Capture the cell that displays the provided text and extract its [X, Y] central coordinate. 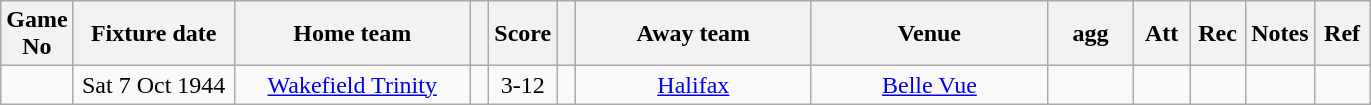
Away team [693, 34]
Halifax [693, 85]
3-12 [523, 85]
Venue [929, 34]
Game No [37, 34]
Home team [352, 34]
Att [1162, 34]
Belle Vue [929, 85]
Sat 7 Oct 1944 [154, 85]
Score [523, 34]
Ref [1342, 34]
Wakefield Trinity [352, 85]
Rec [1218, 34]
Fixture date [154, 34]
Notes [1280, 34]
agg [1090, 34]
